Extract the (x, y) coordinate from the center of the cell holding the provided text.  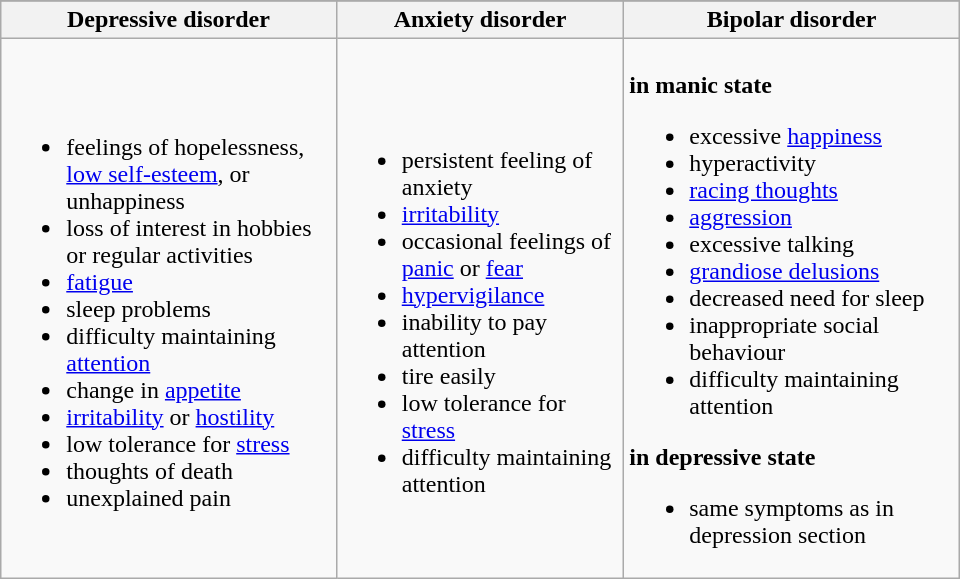
Anxiety disorder (480, 20)
Bipolar disorder (792, 20)
Depressive disorder (168, 20)
